From the cell containing the given text, extract its center point as [x, y] coordinate. 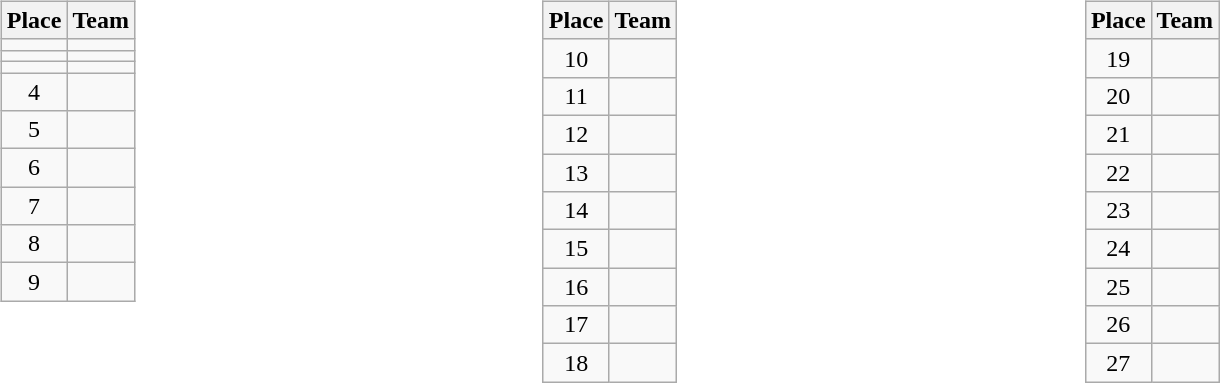
11 [576, 96]
27 [1118, 363]
22 [1118, 173]
18 [576, 363]
20 [1118, 96]
4 [34, 91]
23 [1118, 211]
8 [34, 244]
21 [1118, 134]
12 [576, 134]
19 [1118, 58]
14 [576, 211]
24 [1118, 249]
25 [1118, 287]
6 [34, 168]
15 [576, 249]
9 [34, 282]
17 [576, 325]
10 [576, 58]
26 [1118, 325]
7 [34, 206]
5 [34, 130]
16 [576, 287]
13 [576, 173]
